Output the [x, y] coordinate of the center of the cell containing the given text.  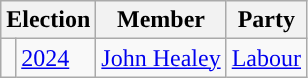
2024 [56, 58]
Labour [266, 58]
John Healey [161, 58]
Party [266, 20]
Member [161, 20]
Election [48, 20]
